Find where the given text appears and provide that cell's center as (X, Y) coordinate. 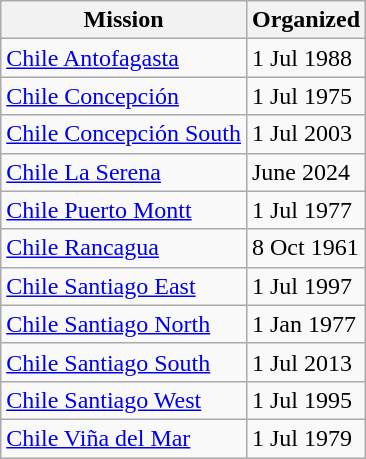
Chile Antofagasta (124, 58)
8 Oct 1961 (306, 248)
Chile Viña del Mar (124, 438)
June 2024 (306, 172)
Chile Puerto Montt (124, 210)
1 Jul 1997 (306, 286)
1 Jul 1988 (306, 58)
Chile Santiago North (124, 324)
Mission (124, 20)
Chile Concepción South (124, 134)
Chile Santiago South (124, 362)
1 Jul 1979 (306, 438)
Organized (306, 20)
Chile La Serena (124, 172)
Chile Concepción (124, 96)
1 Jul 1995 (306, 400)
Chile Santiago East (124, 286)
Chile Rancagua (124, 248)
1 Jul 1977 (306, 210)
1 Jul 1975 (306, 96)
Chile Santiago West (124, 400)
1 Jan 1977 (306, 324)
1 Jul 2003 (306, 134)
1 Jul 2013 (306, 362)
